Scan for the cell matching the given text and deliver its [x, y] coordinate at center. 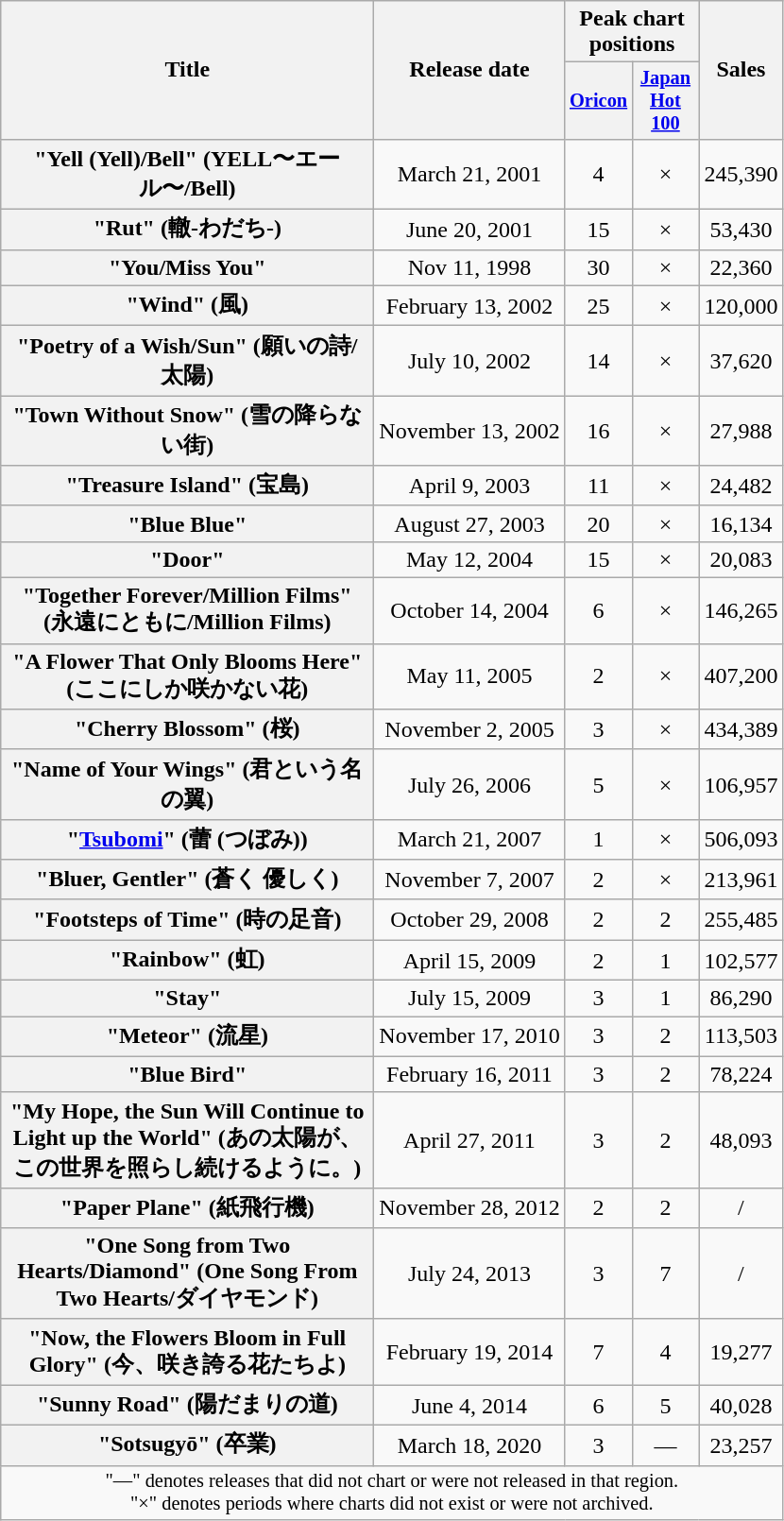
120,000 [741, 306]
27,988 [741, 431]
20 [599, 523]
255,485 [741, 920]
Japan Hot 100 [665, 101]
October 29, 2008 [469, 920]
14 [599, 361]
"Footsteps of Time" (時の足音) [187, 920]
86,290 [741, 999]
40,028 [741, 1406]
245,390 [741, 174]
"Treasure Island" (宝島) [187, 486]
October 14, 2004 [469, 611]
78,224 [741, 1074]
102,577 [741, 960]
— [665, 1445]
July 10, 2002 [469, 361]
19,277 [741, 1352]
"Stay" [187, 999]
March 21, 2007 [469, 839]
"Wind" (風) [187, 306]
Title [187, 70]
"My Hope, the Sun Will Continue to Light up the World" (あの太陽が、この世界を照らし続けるように。) [187, 1139]
"Blue Bird" [187, 1074]
November 13, 2002 [469, 431]
"Poetry of a Wish/Sun" (願いの詩/太陽) [187, 361]
"One Song from Two Hearts/Diamond" (One Song From Two Hearts/ダイヤモンド) [187, 1273]
"Door" [187, 559]
April 15, 2009 [469, 960]
November 28, 2012 [469, 1207]
"Paper Plane" (紙飛行機) [187, 1207]
"Bluer, Gentler" (蒼く 優しく) [187, 880]
"You/Miss You" [187, 267]
24,482 [741, 486]
November 17, 2010 [469, 1037]
"Meteor" (流星) [187, 1037]
48,093 [741, 1139]
April 27, 2011 [469, 1139]
July 15, 2009 [469, 999]
"Name of Your Wings" (君という名の翼) [187, 784]
"Rut" (轍-わだち-) [187, 231]
146,265 [741, 611]
"Yell (Yell)/Bell" (YELL〜エール〜/Bell) [187, 174]
22,360 [741, 267]
Oricon [599, 101]
July 24, 2013 [469, 1273]
November 2, 2005 [469, 729]
"Tsubomi" (蕾 (つぼみ)) [187, 839]
February 19, 2014 [469, 1352]
Release date [469, 70]
213,961 [741, 880]
506,093 [741, 839]
June 4, 2014 [469, 1406]
11 [599, 486]
"Sotsugyō" (卒業) [187, 1445]
November 7, 2007 [469, 880]
May 12, 2004 [469, 559]
July 26, 2006 [469, 784]
23,257 [741, 1445]
"Now, the Flowers Bloom in Full Glory" (今、咲き誇る花たちよ) [187, 1352]
"A Flower That Only Blooms Here" (ここにしか咲かない花) [187, 676]
March 21, 2001 [469, 174]
53,430 [741, 231]
407,200 [741, 676]
"Together Forever/Million Films" (永遠にともに/Million Films) [187, 611]
20,083 [741, 559]
August 27, 2003 [469, 523]
"Blue Blue" [187, 523]
106,957 [741, 784]
February 13, 2002 [469, 306]
37,620 [741, 361]
16,134 [741, 523]
May 11, 2005 [469, 676]
June 20, 2001 [469, 231]
"—" denotes releases that did not chart or were not released in that region."×" denotes periods where charts did not exist or were not archived. [392, 1493]
16 [599, 431]
March 18, 2020 [469, 1445]
April 9, 2003 [469, 486]
30 [599, 267]
25 [599, 306]
Nov 11, 1998 [469, 267]
Sales [741, 70]
February 16, 2011 [469, 1074]
Peak chart positions [632, 32]
113,503 [741, 1037]
"Cherry Blossom" (桜) [187, 729]
"Town Without Snow" (雪の降らない街) [187, 431]
"Sunny Road" (陽だまりの道) [187, 1406]
"Rainbow" (虹) [187, 960]
434,389 [741, 729]
